Identify which cell holds the provided text, then report its [x, y] central coordinate. 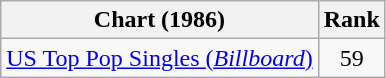
Chart (1986) [160, 20]
Rank [352, 20]
US Top Pop Singles (Billboard) [160, 58]
59 [352, 58]
